Extract the [x, y] coordinate from the center of the cell holding the provided text.  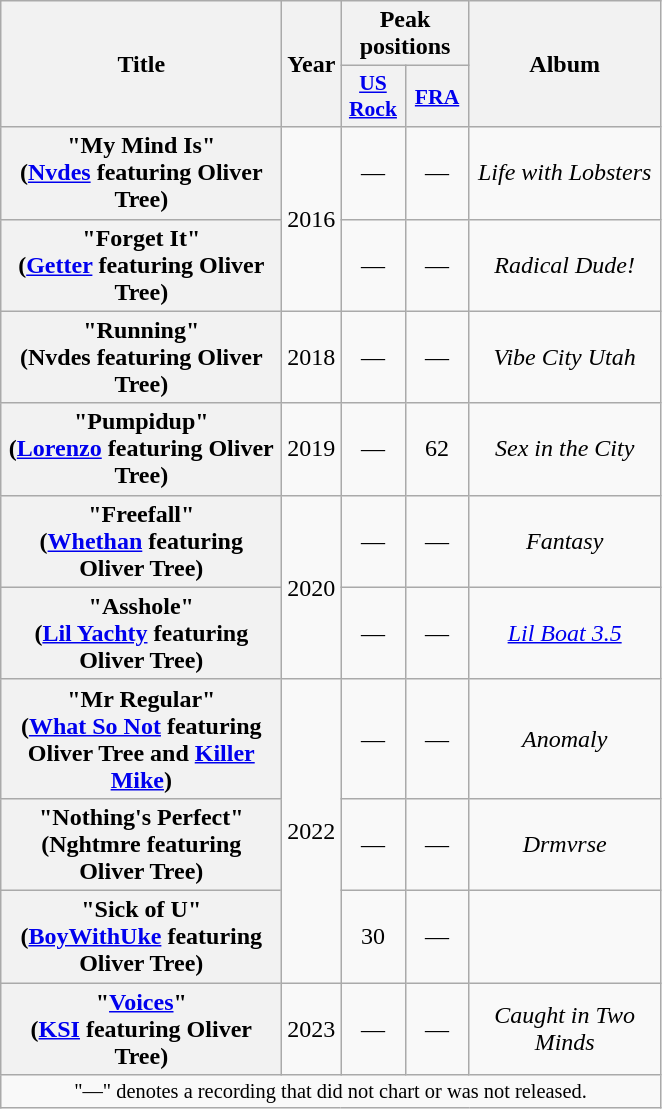
FRA [437, 96]
"Pumpidup"(Lorenzo featuring Oliver Tree) [142, 449]
Album [564, 64]
Sex in the City [564, 449]
"—" denotes a recording that did not chart or was not released. [330, 1092]
"Running"(Nvdes featuring Oliver Tree) [142, 357]
Year [312, 64]
2023 [312, 1028]
Radical Dude! [564, 265]
"My Mind Is"(Nvdes featuring Oliver Tree) [142, 173]
Life with Lobsters [564, 173]
USRock [373, 96]
Drmvrse [564, 844]
"Mr Regular"(What So Not featuring Oliver Tree and Killer Mike) [142, 738]
Title [142, 64]
"Voices"(KSI featuring Oliver Tree) [142, 1028]
2020 [312, 587]
2019 [312, 449]
"Forget It"(Getter featuring Oliver Tree) [142, 265]
Caught in Two Minds [564, 1028]
"Asshole"(Lil Yachty featuring Oliver Tree) [142, 633]
30 [373, 936]
Fantasy [564, 541]
62 [437, 449]
2022 [312, 830]
Vibe City Utah [564, 357]
"Freefall" (Whethan featuring Oliver Tree) [142, 541]
"Sick of U"(BoyWithUke featuring Oliver Tree) [142, 936]
"Nothing's Perfect" (Nghtmre featuring Oliver Tree) [142, 844]
2018 [312, 357]
Lil Boat 3.5 [564, 633]
2016 [312, 219]
Anomaly [564, 738]
Peak positions [405, 34]
